Identify which cell holds the provided text, then report its [x, y] central coordinate. 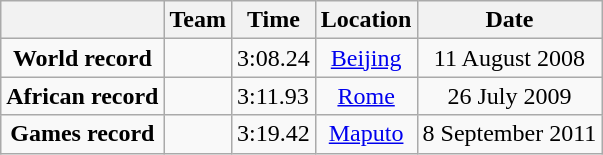
3:11.93 [274, 96]
8 September 2011 [510, 134]
26 July 2009 [510, 96]
World record [82, 58]
3:19.42 [274, 134]
11 August 2008 [510, 58]
Date [510, 20]
Maputo [366, 134]
African record [82, 96]
Team [198, 20]
Games record [82, 134]
Beijing [366, 58]
Rome [366, 96]
Location [366, 20]
Time [274, 20]
3:08.24 [274, 58]
